Find where the given text appears and provide that cell's center as [x, y] coordinate. 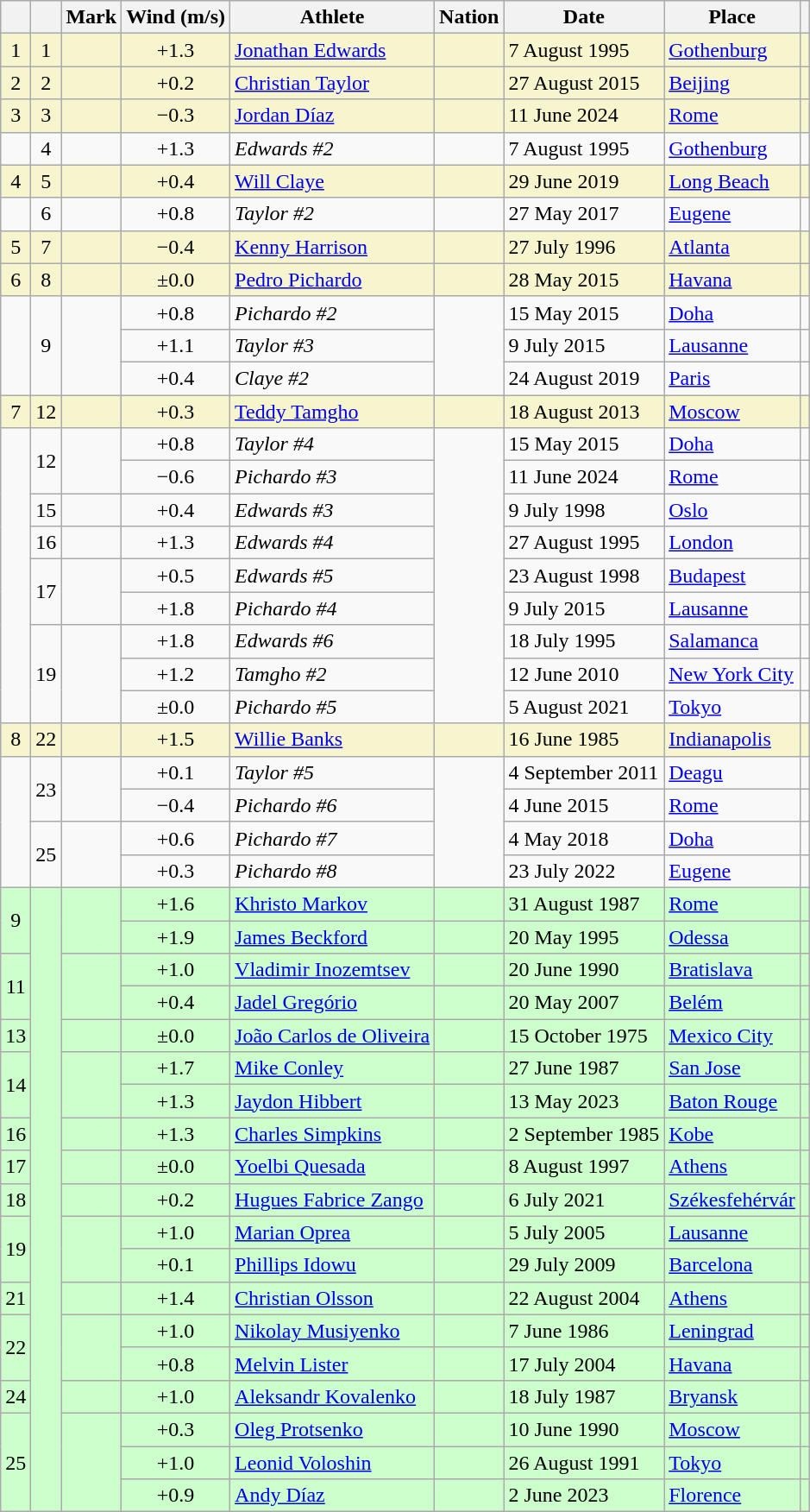
Marian Oprea [333, 1232]
27 August 2015 [584, 83]
San Jose [732, 1068]
Edwards #4 [333, 543]
+0.5 [176, 576]
Kenny Harrison [333, 247]
Budapest [732, 576]
Melvin Lister [333, 1364]
Nikolay Musiyenko [333, 1331]
29 July 2009 [584, 1265]
21 [16, 1298]
5 August 2021 [584, 707]
27 August 1995 [584, 543]
New York City [732, 674]
+1.4 [176, 1298]
13 [16, 1036]
27 June 1987 [584, 1068]
Athlete [333, 17]
23 August 1998 [584, 576]
6 July 2021 [584, 1200]
18 August 2013 [584, 412]
Phillips Idowu [333, 1265]
Edwards #6 [333, 641]
Taylor #2 [333, 214]
Pichardo #7 [333, 838]
+1.1 [176, 345]
Pichardo #5 [333, 707]
Wind (m/s) [176, 17]
12 June 2010 [584, 674]
Baton Rouge [732, 1101]
Edwards #5 [333, 576]
20 May 2007 [584, 1003]
Edwards #2 [333, 148]
15 [47, 510]
Edwards #3 [333, 510]
Pichardo #2 [333, 312]
Jaydon Hibbert [333, 1101]
24 August 2019 [584, 378]
+1.6 [176, 904]
Deagu [732, 772]
Long Beach [732, 181]
Paris [732, 378]
Tamgho #2 [333, 674]
18 July 1987 [584, 1396]
4 June 2015 [584, 805]
Teddy Tamgho [333, 412]
Bratislava [732, 970]
31 August 1987 [584, 904]
Székesfehérvár [732, 1200]
10 June 1990 [584, 1429]
28 May 2015 [584, 280]
Barcelona [732, 1265]
14 [16, 1085]
Claye #2 [333, 378]
8 August 1997 [584, 1167]
Leningrad [732, 1331]
Christian Taylor [333, 83]
James Beckford [333, 936]
Willie Banks [333, 740]
Bryansk [732, 1396]
−0.3 [176, 116]
Mark [91, 17]
Pichardo #3 [333, 477]
Oslo [732, 510]
Yoelbi Quesada [333, 1167]
Nation [469, 17]
+0.9 [176, 1496]
2 September 1985 [584, 1134]
9 July 1998 [584, 510]
22 August 2004 [584, 1298]
11 [16, 986]
Taylor #5 [333, 772]
Place [732, 17]
+1.5 [176, 740]
29 June 2019 [584, 181]
Belém [732, 1003]
Christian Olsson [333, 1298]
Pedro Pichardo [333, 280]
Mike Conley [333, 1068]
20 June 1990 [584, 970]
Pichardo #6 [333, 805]
Jonathan Edwards [333, 50]
17 July 2004 [584, 1364]
Will Claye [333, 181]
15 October 1975 [584, 1036]
4 May 2018 [584, 838]
7 June 1986 [584, 1331]
Indianapolis [732, 740]
−0.6 [176, 477]
Beijing [732, 83]
18 [16, 1200]
Aleksandr Kovalenko [333, 1396]
Jadel Gregório [333, 1003]
Odessa [732, 936]
23 July 2022 [584, 871]
5 July 2005 [584, 1232]
+1.7 [176, 1068]
13 May 2023 [584, 1101]
Pichardo #8 [333, 871]
Kobe [732, 1134]
23 [47, 789]
24 [16, 1396]
Andy Díaz [333, 1496]
Mexico City [732, 1036]
Taylor #3 [333, 345]
18 July 1995 [584, 641]
Pichardo #4 [333, 608]
Jordan Díaz [333, 116]
Atlanta [732, 247]
+0.6 [176, 838]
Taylor #4 [333, 444]
+1.2 [176, 674]
Khristo Markov [333, 904]
16 June 1985 [584, 740]
26 August 1991 [584, 1463]
Date [584, 17]
20 May 1995 [584, 936]
Salamanca [732, 641]
4 September 2011 [584, 772]
Charles Simpkins [333, 1134]
+1.9 [176, 936]
27 May 2017 [584, 214]
Florence [732, 1496]
Oleg Protsenko [333, 1429]
London [732, 543]
João Carlos de Oliveira [333, 1036]
Vladimir Inozemtsev [333, 970]
27 July 1996 [584, 247]
Hugues Fabrice Zango [333, 1200]
2 June 2023 [584, 1496]
Leonid Voloshin [333, 1463]
